Search for the cell housing the specified text and yield its [X, Y] center coordinate. 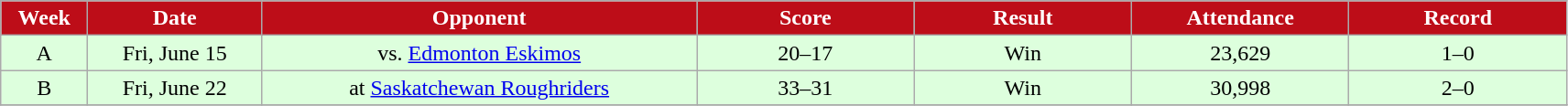
Date [175, 18]
33–31 [806, 88]
B [44, 88]
vs. Edmonton Eskimos [480, 53]
30,998 [1240, 88]
Week [44, 18]
Score [806, 18]
A [44, 53]
23,629 [1240, 53]
2–0 [1458, 88]
1–0 [1458, 53]
at Saskatchewan Roughriders [480, 88]
Result [1022, 18]
Fri, June 15 [175, 53]
Attendance [1240, 18]
Fri, June 22 [175, 88]
Record [1458, 18]
20–17 [806, 53]
Opponent [480, 18]
